Extract the (x, y) coordinate from the center of the cell holding the provided text.  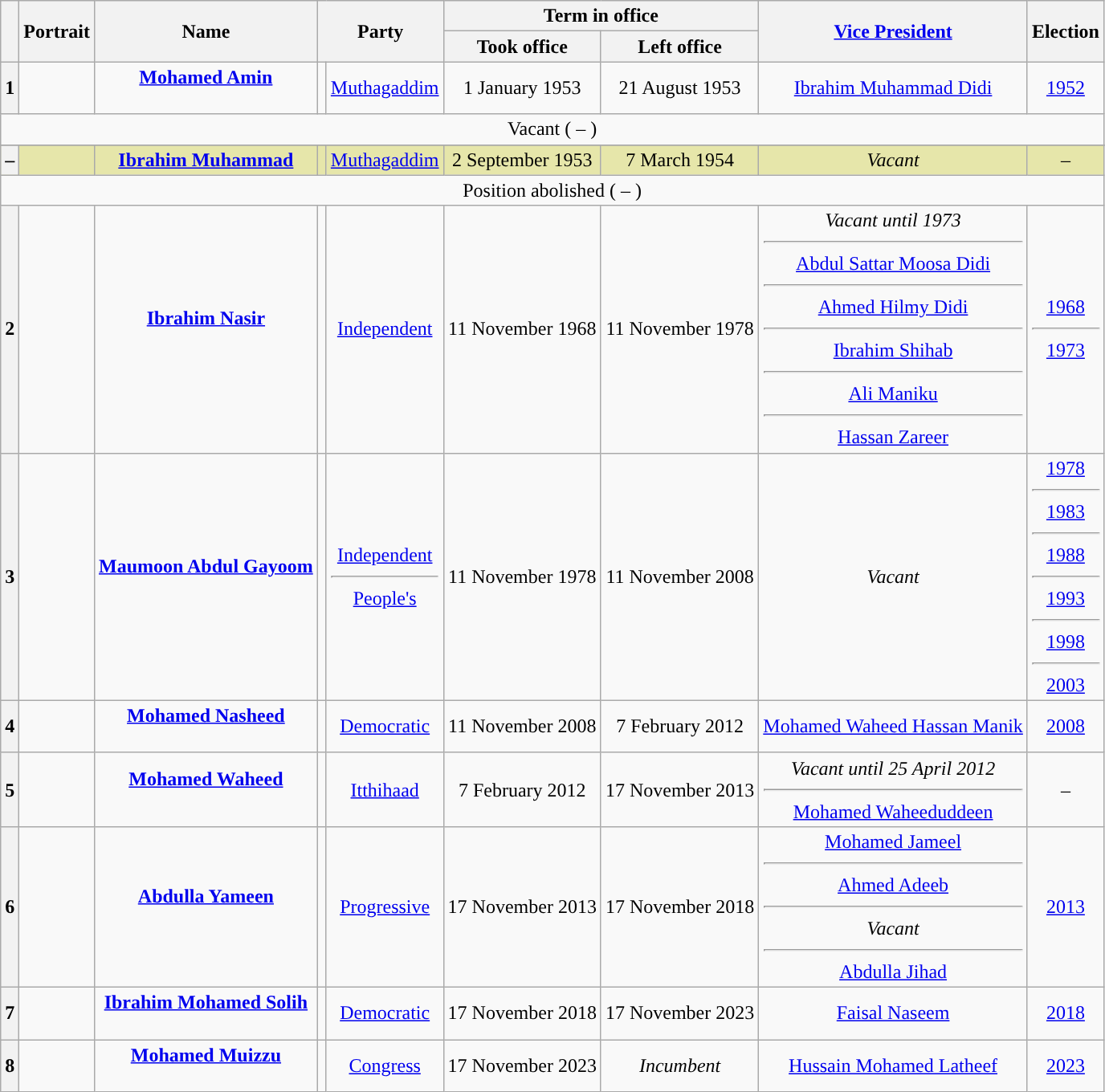
Mohamed Waheed (206, 789)
6 (10, 907)
1 January 1953 (522, 88)
Ibrahim Nasir (206, 329)
2013 (1065, 907)
1 (10, 88)
Party (381, 31)
Name (206, 31)
11 November 1968 (522, 329)
Vacant ( – ) (552, 129)
Congress (385, 1065)
5 (10, 789)
Hussain Mohamed Latheef (893, 1065)
Vacant until 25 April 2012Mohamed Waheeduddeen (893, 789)
Abdulla Yameen (206, 907)
Took office (522, 47)
Ibrahim Muhammad Didi (893, 88)
Election (1065, 31)
Independent (385, 329)
3 (10, 577)
21 August 1953 (679, 88)
IndependentPeople's (385, 577)
Itthihaad (385, 789)
Vacant until 1973Abdul Sattar Moosa DidiAhmed Hilmy DidiIbrahim ShihabAli ManikuHassan Zareer (893, 329)
Term in office (601, 16)
Maumoon Abdul Gayoom (206, 577)
7 (10, 1013)
2008 (1065, 726)
1952 (1065, 88)
Mohamed Muizzu (206, 1065)
Mohamed Waheed Hassan Manik (893, 726)
2018 (1065, 1013)
Mohamed Amin (206, 88)
19681973 (1065, 329)
197819831988199319982003 (1065, 577)
Portrait (57, 31)
Incumbent (679, 1065)
Ibrahim Muhammad (206, 160)
Position abolished ( – ) (552, 190)
Ibrahim Mohamed Solih (206, 1013)
Left office (679, 47)
7 March 1954 (679, 160)
Mohamed JameelAhmed AdeebVacantAbdulla Jihad (893, 907)
Progressive (385, 907)
8 (10, 1065)
2 September 1953 (522, 160)
4 (10, 726)
2 (10, 329)
2023 (1065, 1065)
Mohamed Nasheed (206, 726)
Vice President (893, 31)
Faisal Naseem (893, 1013)
